For the text-containing cell, return its midpoint in [x, y] coordinate format. 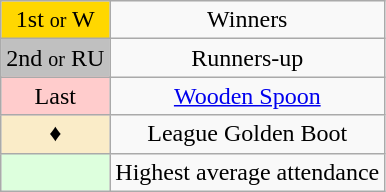
♦ [56, 134]
2nd or RU [56, 58]
League Golden Boot [248, 134]
1st or W [56, 20]
Wooden Spoon [248, 96]
Last [56, 96]
Winners [248, 20]
Runners-up [248, 58]
Highest average attendance [248, 172]
